Pinpoint the cell where the given text exists, returning its [x, y] midpoint coordinate. 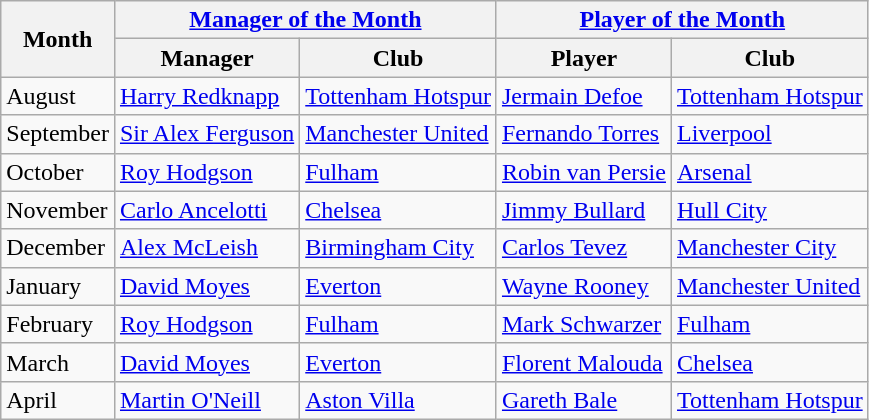
Fernando Torres [584, 134]
Sir Alex Ferguson [206, 134]
Hull City [770, 210]
Martin O'Neill [206, 400]
Robin van Persie [584, 172]
October [58, 172]
March [58, 362]
Liverpool [770, 134]
Manchester City [770, 248]
August [58, 96]
January [58, 286]
Jimmy Bullard [584, 210]
Wayne Rooney [584, 286]
December [58, 248]
November [58, 210]
Player of the Month [682, 20]
Alex McLeish [206, 248]
Month [58, 39]
Gareth Bale [584, 400]
Birmingham City [398, 248]
Jermain Defoe [584, 96]
Aston Villa [398, 400]
Manager of the Month [305, 20]
September [58, 134]
Harry Redknapp [206, 96]
Arsenal [770, 172]
Mark Schwarzer [584, 324]
April [58, 400]
Florent Malouda [584, 362]
Manager [206, 58]
Player [584, 58]
February [58, 324]
Carlo Ancelotti [206, 210]
Carlos Tevez [584, 248]
